For the text-containing cell, return its midpoint in [X, Y] coordinate format. 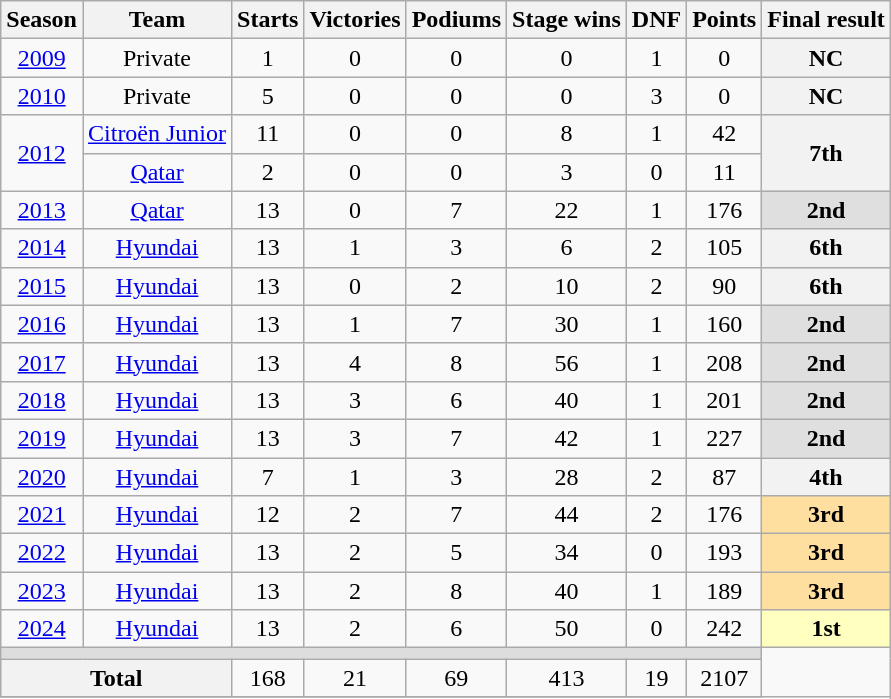
21 [355, 678]
2024 [42, 629]
50 [567, 629]
1st [826, 629]
12 [268, 515]
105 [724, 248]
Starts [268, 20]
227 [724, 438]
DNF [656, 20]
Final result [826, 20]
2017 [42, 362]
Points [724, 20]
2023 [42, 591]
2022 [42, 553]
28 [567, 477]
413 [567, 678]
2020 [42, 477]
2015 [42, 286]
2009 [42, 58]
4th [826, 477]
2012 [42, 153]
Season [42, 20]
242 [724, 629]
19 [656, 678]
Citroën Junior [156, 134]
34 [567, 553]
44 [567, 515]
2010 [42, 96]
22 [567, 210]
87 [724, 477]
90 [724, 286]
2016 [42, 324]
189 [724, 591]
4 [355, 362]
208 [724, 362]
7th [826, 153]
Team [156, 20]
168 [268, 678]
56 [567, 362]
201 [724, 400]
193 [724, 553]
Total [116, 678]
Podiums [456, 20]
Victories [355, 20]
10 [567, 286]
2107 [724, 678]
2018 [42, 400]
2014 [42, 248]
Stage wins [567, 20]
2019 [42, 438]
160 [724, 324]
2021 [42, 515]
69 [456, 678]
30 [567, 324]
2013 [42, 210]
